Find where the given text appears and provide that cell's center as (X, Y) coordinate. 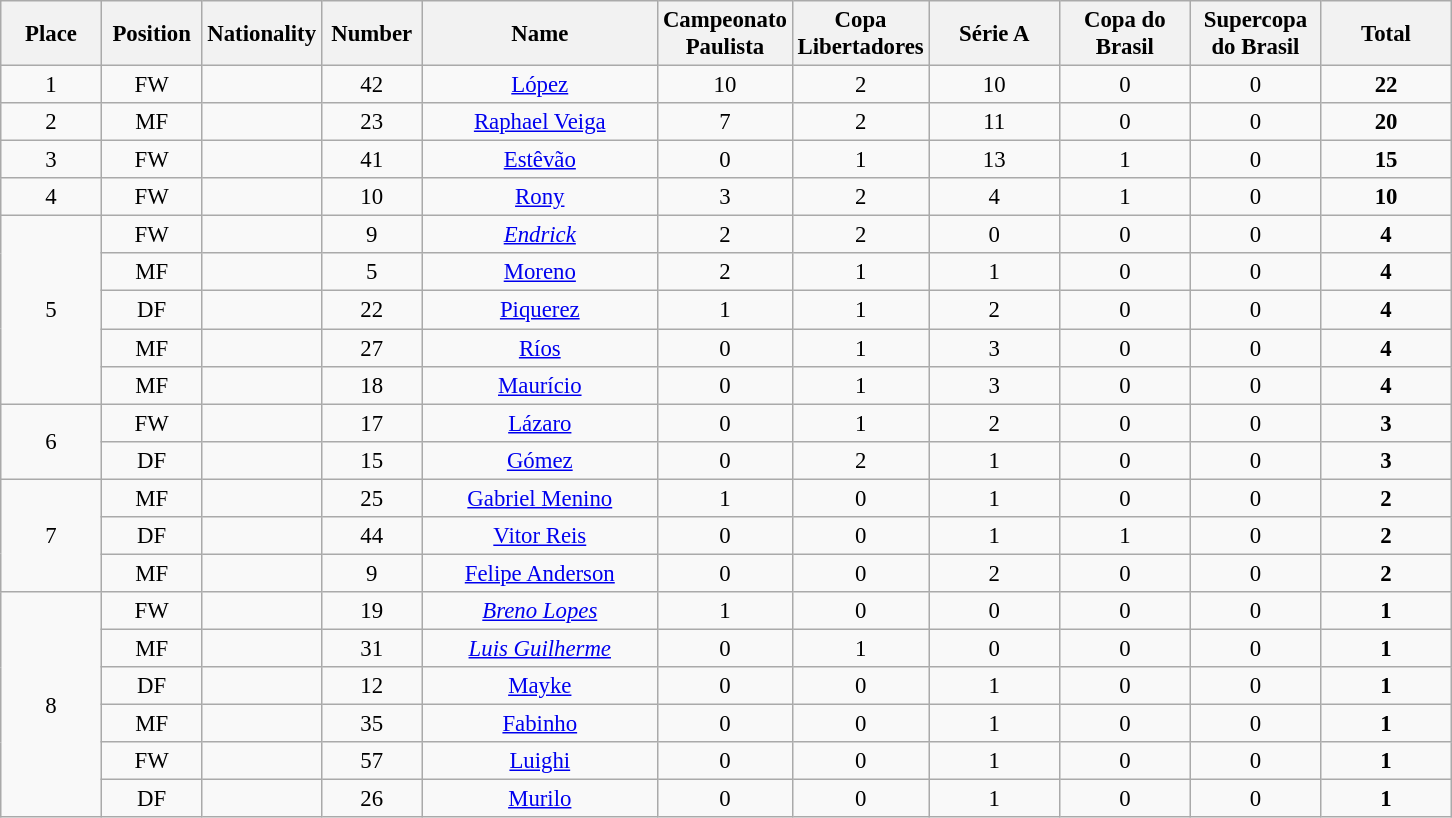
42 (372, 85)
Nationality (262, 34)
Campeonato Paulista (726, 34)
Luis Guilherme (540, 648)
18 (372, 385)
23 (372, 122)
Maurício (540, 385)
Moreno (540, 273)
Total (1386, 34)
41 (372, 160)
13 (994, 160)
31 (372, 648)
López (540, 85)
27 (372, 348)
20 (1386, 122)
44 (372, 536)
Estêvão (540, 160)
Rony (540, 197)
12 (372, 686)
Place (52, 34)
8 (52, 705)
Number (372, 34)
Endrick (540, 235)
Piquerez (540, 310)
Murilo (540, 799)
Breno Lopes (540, 611)
Mayke (540, 686)
19 (372, 611)
Ríos (540, 348)
Copa Libertadores (860, 34)
Lázaro (540, 423)
Raphael Veiga (540, 122)
57 (372, 761)
Vitor Reis (540, 536)
Série A (994, 34)
25 (372, 498)
Gómez (540, 460)
Name (540, 34)
26 (372, 799)
17 (372, 423)
Position (152, 34)
Supercopa do Brasil (1256, 34)
6 (52, 442)
Gabriel Menino (540, 498)
Felipe Anderson (540, 573)
Luighi (540, 761)
Copa do Brasil (1126, 34)
35 (372, 724)
Fabinho (540, 724)
11 (994, 122)
